Extract the [X, Y] coordinate from the center of the cell holding the provided text.  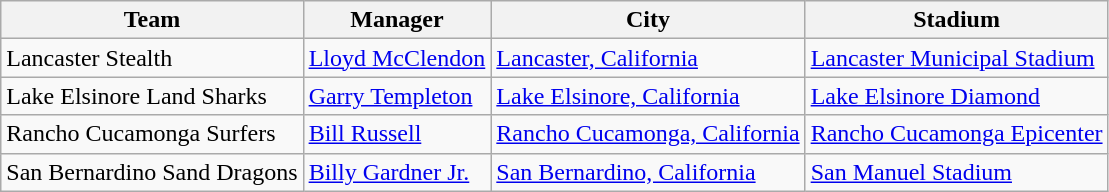
Stadium [956, 20]
Team [152, 20]
Lake Elsinore Land Sharks [152, 96]
Rancho Cucamonga Epicenter [956, 134]
Lancaster, California [648, 58]
Lloyd McClendon [397, 58]
Lake Elsinore, California [648, 96]
San Bernardino Sand Dragons [152, 172]
City [648, 20]
Lake Elsinore Diamond [956, 96]
Billy Gardner Jr. [397, 172]
San Manuel Stadium [956, 172]
Lancaster Municipal Stadium [956, 58]
Rancho Cucamonga Surfers [152, 134]
Manager [397, 20]
San Bernardino, California [648, 172]
Bill Russell [397, 134]
Rancho Cucamonga, California [648, 134]
Lancaster Stealth [152, 58]
Garry Templeton [397, 96]
